For the text-containing cell, return its midpoint in (X, Y) coordinate format. 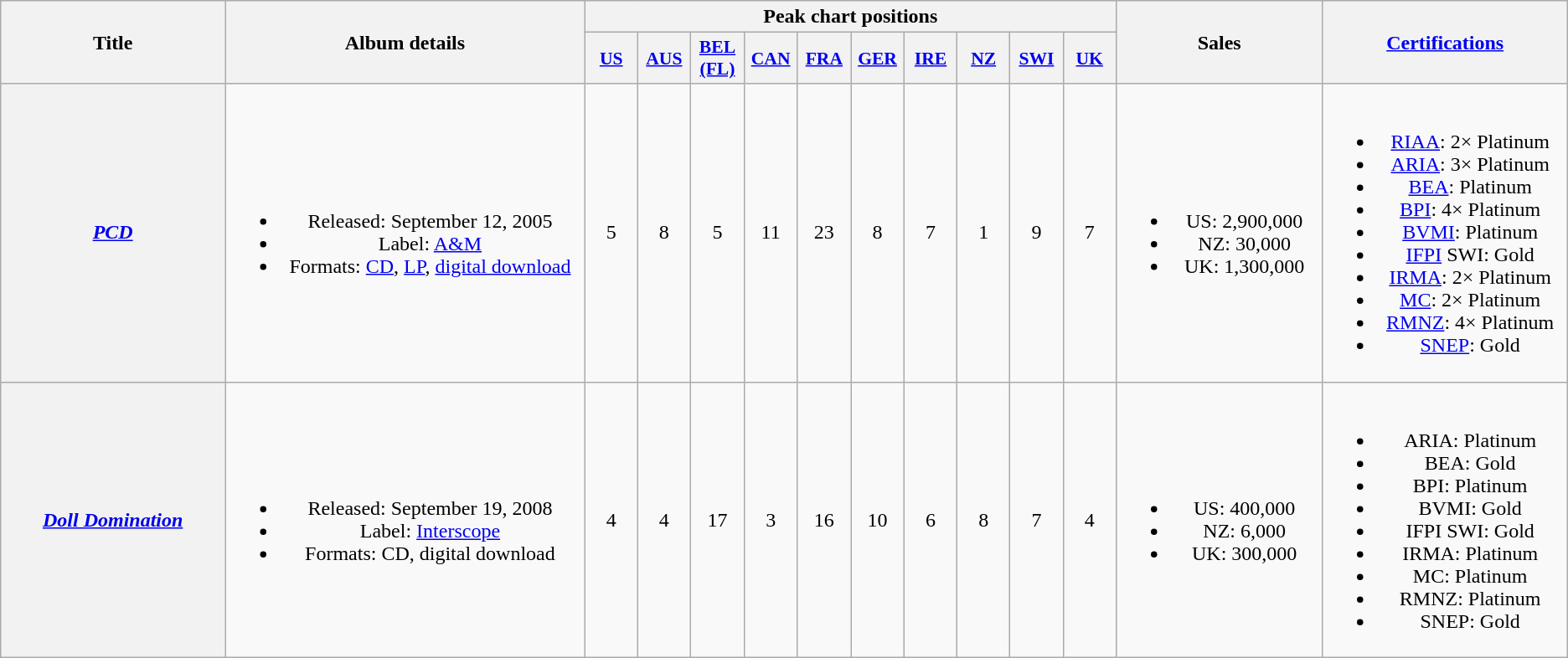
BEL(FL) (718, 59)
CAN (771, 59)
Peak chart positions (850, 17)
NZ (983, 59)
US: 400,000NZ: 6,000UK: 300,000 (1220, 519)
US (611, 59)
SWI (1037, 59)
Certifications (1445, 42)
6 (930, 519)
16 (824, 519)
1 (983, 233)
IRE (930, 59)
Title (113, 42)
UK (1089, 59)
Released: September 19, 2008Label: InterscopeFormats: CD, digital download (405, 519)
Doll Domination (113, 519)
PCD (113, 233)
Album details (405, 42)
Sales (1220, 42)
3 (771, 519)
US: 2,900,000NZ: 30,000UK: 1,300,000 (1220, 233)
ARIA: PlatinumBEA: GoldBPI: PlatinumBVMI: GoldIFPI SWI: GoldIRMA: PlatinumMC: PlatinumRMNZ: PlatinumSNEP: Gold (1445, 519)
FRA (824, 59)
11 (771, 233)
23 (824, 233)
AUS (664, 59)
17 (718, 519)
Released: September 12, 2005Label: A&MFormats: CD, LP, digital download (405, 233)
9 (1037, 233)
GER (878, 59)
10 (878, 519)
